Determine the (x, y) coordinate at the center of the cell enclosing the given text.  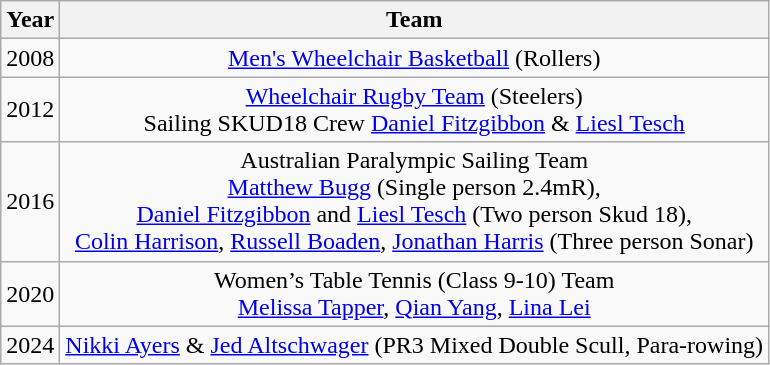
Wheelchair Rugby Team (Steelers) Sailing SKUD18 Crew Daniel Fitzgibbon & Liesl Tesch (414, 110)
Nikki Ayers & Jed Altschwager (PR3 Mixed Double Scull, Para-rowing) (414, 345)
Men's Wheelchair Basketball (Rollers) (414, 58)
2012 (30, 110)
Year (30, 20)
2020 (30, 294)
2024 (30, 345)
Team (414, 20)
Women’s Table Tennis (Class 9-10) Team Melissa Tapper, Qian Yang, Lina Lei (414, 294)
2008 (30, 58)
2016 (30, 202)
